Provide the (X, Y) coordinate of the cell's center where the given text is located.  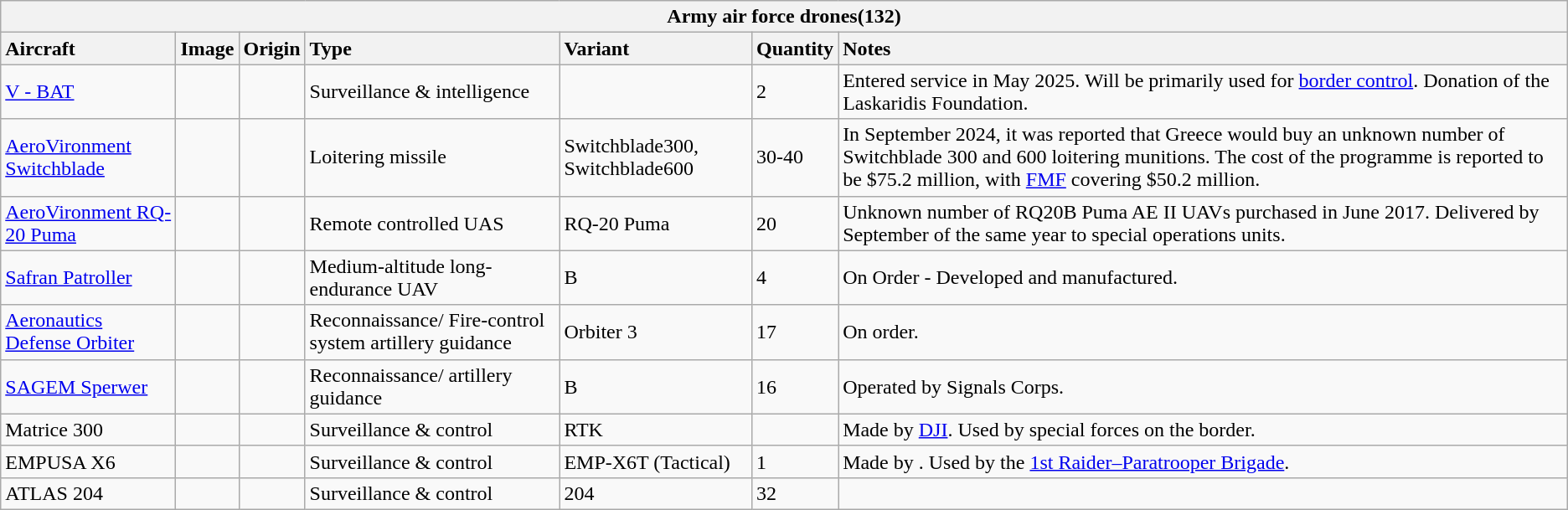
Switchblade300, Switchblade600 (656, 157)
Type (432, 49)
V - BAT (89, 92)
204 (656, 493)
Medium-altitude long-endurance UAV (432, 278)
20 (796, 223)
Loitering missile (432, 157)
Matrice 300 (89, 430)
Aeronautics Defense Orbiter (89, 332)
Army air force drones(132) (784, 17)
30-40 (796, 157)
RQ-20 Puma (656, 223)
Surveillance & intelligence (432, 92)
Remote controlled UAS (432, 223)
Unknown number of RQ20B Puma AE II UAVs purchased in June 2017. Delivered by September of the same year to special operations units. (1203, 223)
AeroVironment Switchblade (89, 157)
Orbiter 3 (656, 332)
32 (796, 493)
Reconnaissance/ Fire-control system artillery guidance (432, 332)
Made by . Used by the 1st Raider–Paratrooper Brigade. (1203, 461)
16 (796, 387)
EMPUSA Χ6 (89, 461)
Operated by Signals Corps. (1203, 387)
Quantity (796, 49)
4 (796, 278)
Entered service in May 2025. Will be primarily used for border control. Donation of the Laskaridis Foundation. (1203, 92)
17 (796, 332)
On order. (1203, 332)
2 (796, 92)
Origin (271, 49)
Notes (1203, 49)
Made by DJI. Used by special forces on the border. (1203, 430)
RTK (656, 430)
Safran Patroller (89, 278)
1 (796, 461)
On Order - Developed and manufactured. (1203, 278)
Aircraft (89, 49)
Reconnaissance/ artillery guidance (432, 387)
ATLAS 204 (89, 493)
SAGEM Sperwer (89, 387)
EMP-X6T (Tactical) (656, 461)
Variant (656, 49)
AeroVironment RQ-20 Puma (89, 223)
Image (208, 49)
